Scan for the cell matching the given text and deliver its (X, Y) coordinate at center. 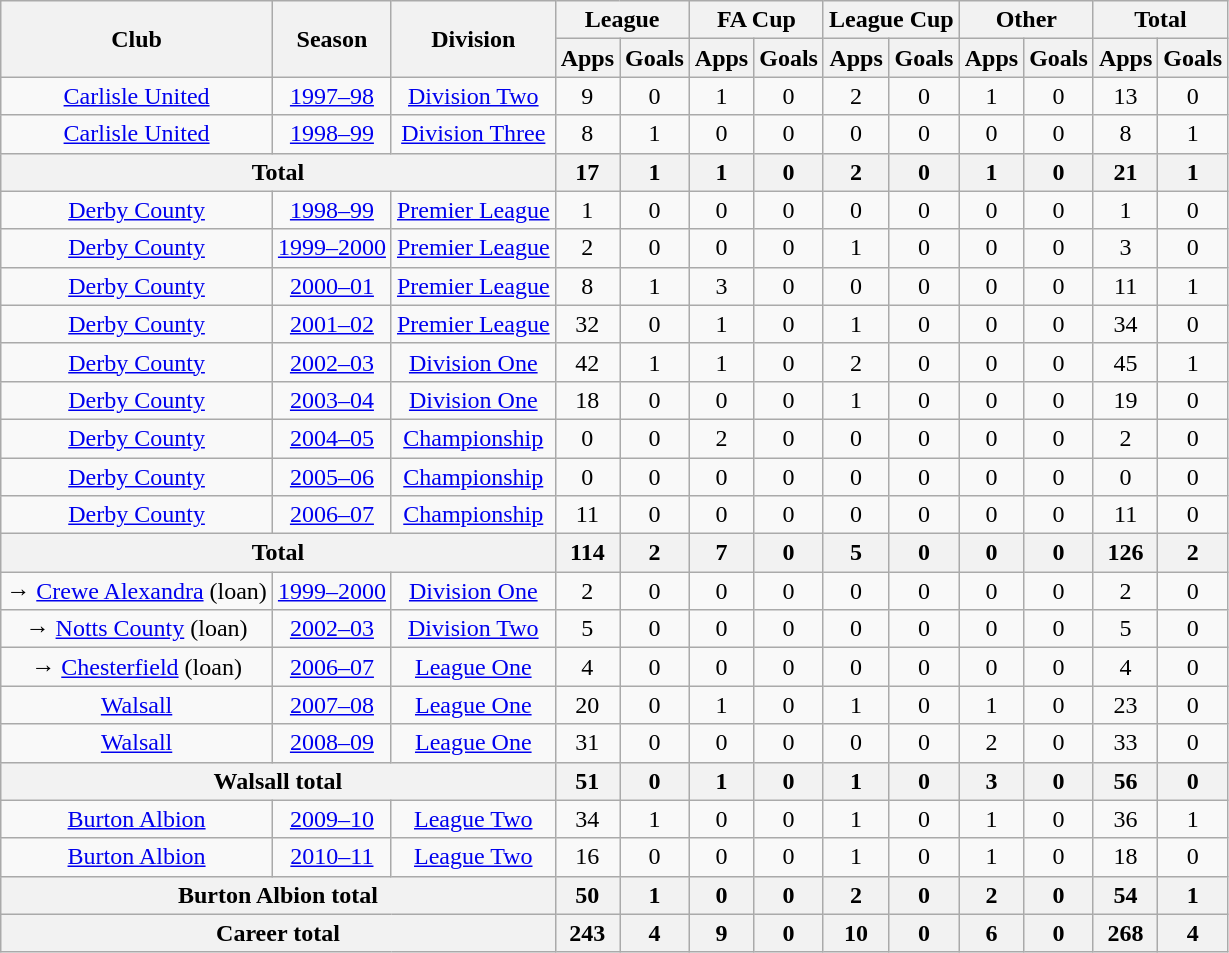
2005–06 (332, 477)
42 (587, 362)
League Cup (891, 20)
→ Chesterfield (loan) (137, 667)
33 (1125, 743)
→ Notts County (loan) (137, 629)
Walsall total (278, 781)
268 (1125, 933)
51 (587, 781)
Division Three (473, 134)
League (622, 20)
243 (587, 933)
2009–10 (332, 819)
126 (1125, 553)
1997–98 (332, 96)
50 (587, 895)
21 (1125, 172)
10 (856, 933)
Other (1026, 20)
2004–05 (332, 438)
2001–02 (332, 324)
Career total (278, 933)
FA Cup (756, 20)
7 (721, 553)
→ Crewe Alexandra (loan) (137, 591)
20 (587, 705)
16 (587, 857)
2010–11 (332, 857)
Season (332, 39)
23 (1125, 705)
Division (473, 39)
56 (1125, 781)
17 (587, 172)
36 (1125, 819)
2008–09 (332, 743)
2003–04 (332, 400)
13 (1125, 96)
31 (587, 743)
Burton Albion total (278, 895)
114 (587, 553)
32 (587, 324)
2000–01 (332, 286)
Club (137, 39)
2007–08 (332, 705)
54 (1125, 895)
19 (1125, 400)
6 (991, 933)
45 (1125, 362)
